Determine the [x, y] coordinate at the center of the cell enclosing the given text.  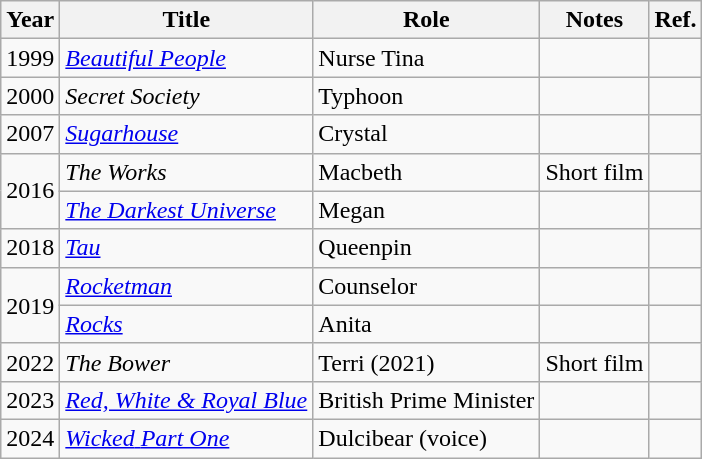
2022 [30, 362]
Wicked Part One [186, 438]
Queenpin [426, 248]
Rocketman [186, 286]
The Bower [186, 362]
1999 [30, 58]
Anita [426, 324]
Counselor [426, 286]
Rocks [186, 324]
2018 [30, 248]
Crystal [426, 134]
Ref. [676, 20]
2019 [30, 305]
Red, White & Royal Blue [186, 400]
2016 [30, 191]
Role [426, 20]
Title [186, 20]
Megan [426, 210]
Macbeth [426, 172]
British Prime Minister [426, 400]
Typhoon [426, 96]
Year [30, 20]
Terri (2021) [426, 362]
2024 [30, 438]
Sugarhouse [186, 134]
2000 [30, 96]
Secret Society [186, 96]
2023 [30, 400]
The Darkest Universe [186, 210]
Notes [594, 20]
Beautiful People [186, 58]
The Works [186, 172]
Tau [186, 248]
2007 [30, 134]
Dulcibear (voice) [426, 438]
Nurse Tina [426, 58]
